For the text-containing cell, return its midpoint in [x, y] coordinate format. 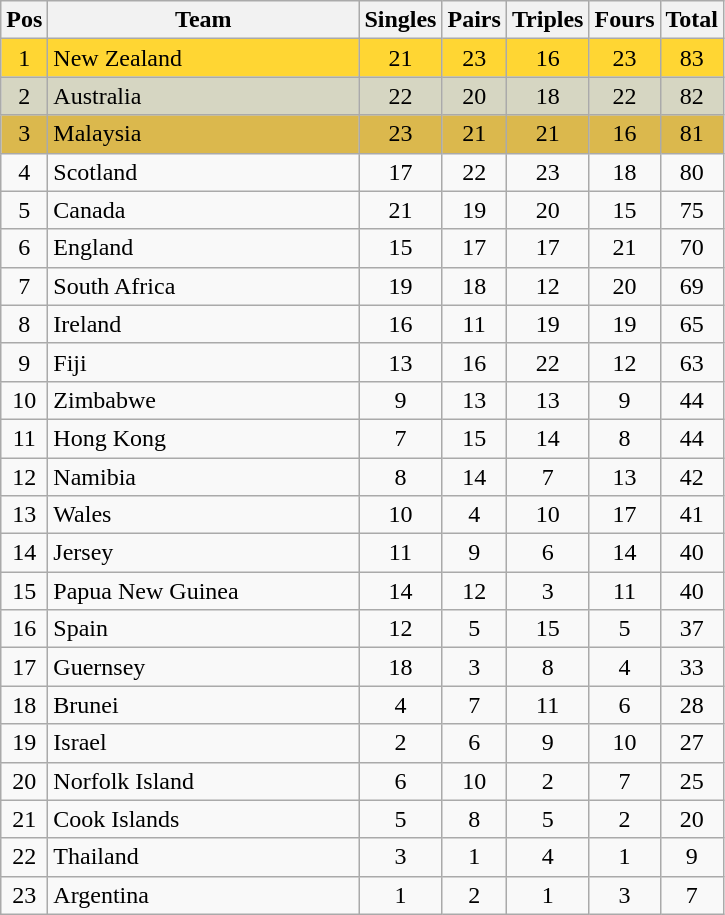
Scotland [204, 172]
Pairs [474, 20]
63 [692, 362]
England [204, 248]
Total [692, 20]
Thailand [204, 857]
Norfolk Island [204, 781]
65 [692, 324]
Singles [400, 20]
Argentina [204, 895]
Zimbabwe [204, 400]
Cook Islands [204, 819]
Ireland [204, 324]
Wales [204, 515]
Guernsey [204, 667]
Fours [624, 20]
70 [692, 248]
Namibia [204, 477]
Hong Kong [204, 438]
69 [692, 286]
Triples [548, 20]
80 [692, 172]
Spain [204, 629]
41 [692, 515]
25 [692, 781]
Australia [204, 96]
Papua New Guinea [204, 591]
83 [692, 58]
33 [692, 667]
27 [692, 743]
Brunei [204, 705]
South Africa [204, 286]
37 [692, 629]
42 [692, 477]
28 [692, 705]
Pos [24, 20]
New Zealand [204, 58]
75 [692, 210]
Malaysia [204, 134]
82 [692, 96]
Team [204, 20]
Fiji [204, 362]
Israel [204, 743]
Jersey [204, 553]
81 [692, 134]
Canada [204, 210]
